For the text-containing cell, return its midpoint in [X, Y] coordinate format. 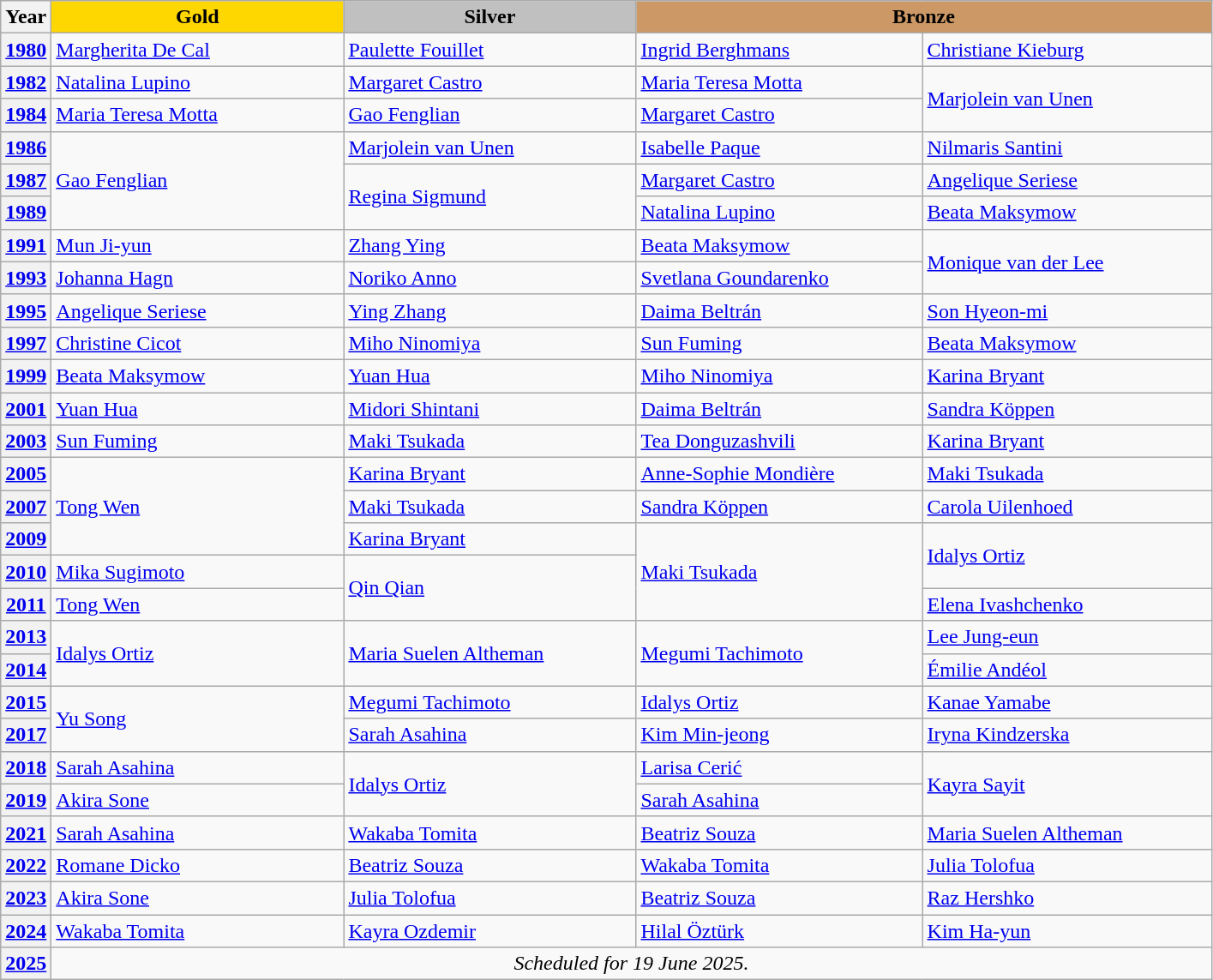
Midori Shintani [490, 409]
Yu Song [197, 718]
2014 [26, 670]
2017 [26, 735]
Gold [197, 17]
Mun Ji-yun [197, 245]
2025 [26, 964]
Anne-Sophie Mondière [779, 474]
Regina Sigmund [490, 196]
Elena Ivashchenko [1066, 604]
Ying Zhang [490, 310]
Christine Cicot [197, 343]
2001 [26, 409]
1999 [26, 376]
Silver [490, 17]
Kanae Yamabe [1066, 702]
Son Hyeon-mi [1066, 310]
Nilmaris Santini [1066, 147]
Hilal Öztürk [779, 930]
Carola Uilenhoed [1066, 507]
2015 [26, 702]
1987 [26, 180]
Qin Qian [490, 588]
Kim Min-jeong [779, 735]
Christiane Kieburg [1066, 50]
1997 [26, 343]
2024 [26, 930]
Johanna Hagn [197, 278]
1995 [26, 310]
2018 [26, 767]
Scheduled for 19 June 2025. [631, 964]
1986 [26, 147]
2019 [26, 800]
2011 [26, 604]
Romane Dicko [197, 865]
Bronze [924, 17]
Tea Donguzashvili [779, 442]
Noriko Anno [490, 278]
Raz Hershko [1066, 898]
Kayra Ozdemir [490, 930]
Kayra Sayit [1066, 784]
Svetlana Goundarenko [779, 278]
1980 [26, 50]
Mika Sugimoto [197, 572]
Émilie Andéol [1066, 670]
2023 [26, 898]
Margherita De Cal [197, 50]
2005 [26, 474]
1984 [26, 115]
2009 [26, 539]
2022 [26, 865]
Paulette Fouillet [490, 50]
2003 [26, 442]
1991 [26, 245]
1982 [26, 82]
1989 [26, 213]
Lee Jung-eun [1066, 637]
Kim Ha-yun [1066, 930]
Iryna Kindzerska [1066, 735]
2010 [26, 572]
2021 [26, 833]
Monique van der Lee [1066, 262]
Larisa Cerić [779, 767]
Zhang Ying [490, 245]
1993 [26, 278]
2013 [26, 637]
2007 [26, 507]
Ingrid Berghmans [779, 50]
Year [26, 17]
Isabelle Paque [779, 147]
